Capture the cell that displays the provided text and extract its [x, y] central coordinate. 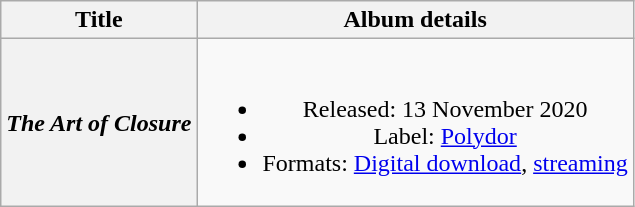
The Art of Closure [99, 122]
Title [99, 20]
Released: 13 November 2020Label: PolydorFormats: Digital download, streaming [415, 122]
Album details [415, 20]
